Locate the cell with the specified text and output its [X, Y] center coordinate. 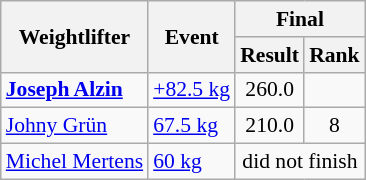
Joseph Alzin [74, 90]
Event [192, 36]
Final [300, 19]
60 kg [192, 162]
260.0 [270, 90]
210.0 [270, 126]
8 [334, 126]
Rank [334, 55]
Johny Grün [74, 126]
Result [270, 55]
Michel Mertens [74, 162]
+82.5 kg [192, 90]
Weightlifter [74, 36]
did not finish [300, 162]
67.5 kg [192, 126]
